For the text-containing cell, return its midpoint in [X, Y] coordinate format. 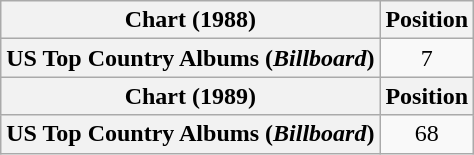
7 [427, 58]
68 [427, 134]
Chart (1988) [190, 20]
Chart (1989) [190, 96]
